Find where the given text appears and provide that cell's center as [x, y] coordinate. 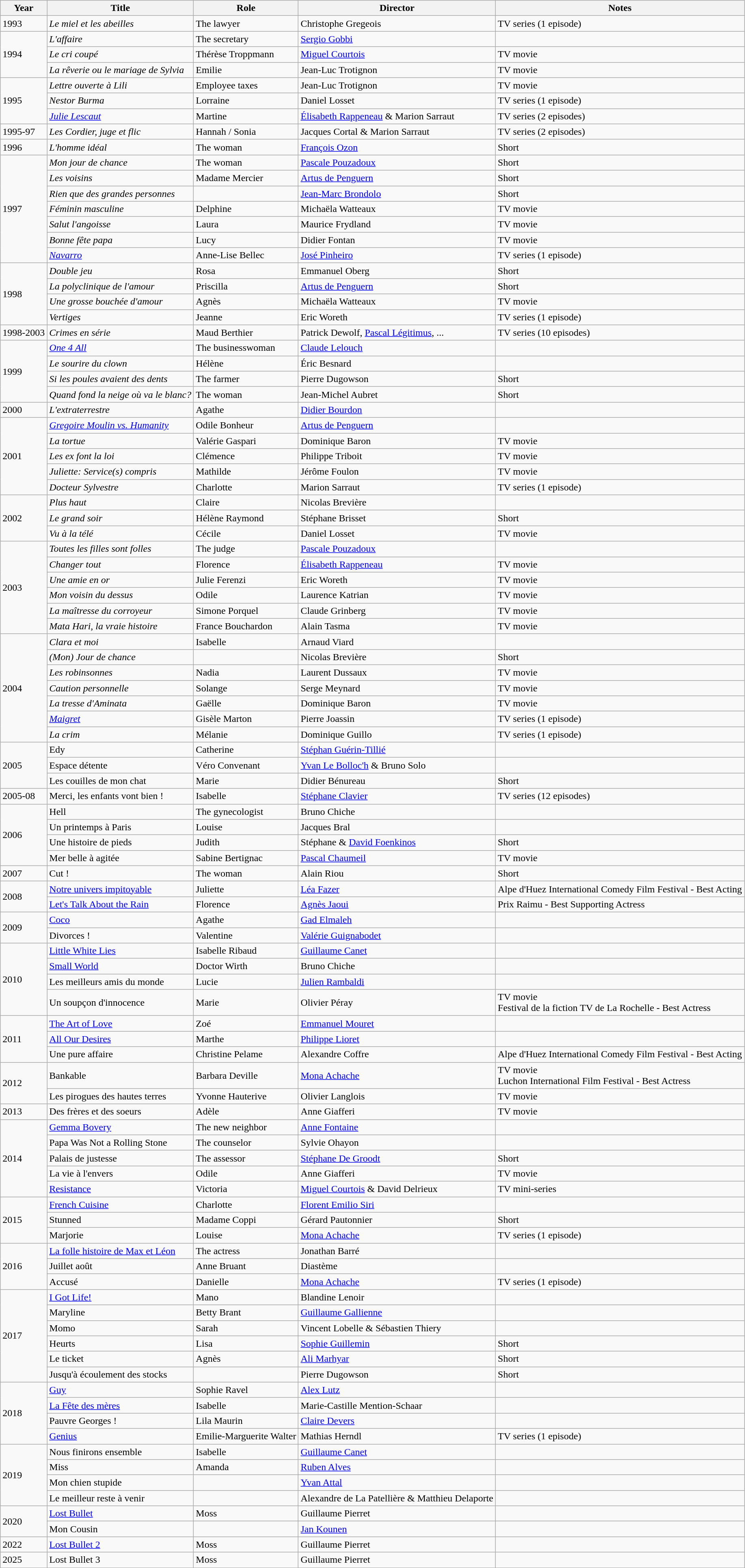
1998 [24, 294]
Crimes en série [120, 333]
Julie Ferenzi [246, 580]
Alex Lutz [397, 1390]
Dominique Guillo [397, 734]
Lettre ouverte à Lili [120, 85]
Yvonne Hauterive [246, 1096]
Pierre Joassin [397, 719]
2013 [24, 1112]
2020 [24, 1521]
Heurts [120, 1343]
2008 [24, 896]
Jean-Michel Aubret [397, 394]
Éric Besnard [397, 363]
Lila Maurin [246, 1421]
Notes [620, 8]
Papa Was Not a Rolling Stone [120, 1143]
Le grand soir [120, 518]
Juillet août [120, 1266]
2009 [24, 927]
Jérôme Foulon [397, 472]
TV mini-series [620, 1189]
Coco [120, 920]
Arnaud Viard [397, 641]
Mer belle à agitée [120, 858]
Yvan Attal [397, 1483]
Stunned [120, 1220]
José Pinheiro [397, 255]
Maurice Frydland [397, 225]
Resistance [120, 1189]
Une amie en or [120, 580]
1996 [24, 147]
Little White Lies [120, 951]
Small World [120, 966]
Director [397, 8]
Féminin masculine [120, 209]
Gemma Bovery [120, 1127]
Christine Pelame [246, 1054]
TV movieFestival de la fiction TV de La Rochelle - Best Actress [620, 1003]
Mathias Herndl [397, 1436]
Mon jour de chance [120, 162]
Élisabeth Rappeneau & Marion Sarraut [397, 116]
Betty Brant [246, 1313]
The businesswoman [246, 348]
La tortue [120, 441]
The assessor [246, 1158]
Agnès Jaoui [397, 904]
Le sourire du clown [120, 363]
Mathilde [246, 472]
Changer tout [120, 564]
Marie-Castille Mention-Schaar [397, 1405]
Marion Sarraut [397, 487]
Lorraine [246, 101]
Plus haut [120, 503]
Valérie Guignabodet [397, 935]
Juliette [246, 889]
Vu à la télé [120, 533]
Doctor Wirth [246, 966]
Stéphane Clavier [397, 796]
1995 [24, 101]
Didier Bourdon [397, 410]
2015 [24, 1220]
2006 [24, 835]
Lucy [246, 240]
Une grosse bouchée d'amour [120, 302]
Jacques Cortal & Marion Sarraut [397, 132]
Stéphane & David Foenkinos [397, 842]
1997 [24, 209]
Laura [246, 225]
Edy [120, 750]
Lost Bullet 3 [120, 1560]
Mata Hari, la vraie histoire [120, 626]
La polyclinique de l'amour [120, 286]
Philippe Lioret [397, 1039]
La folle histoire de Max et Léon [120, 1251]
Olivier Langlois [397, 1096]
Victoria [246, 1189]
Un printemps à Paris [120, 827]
Year [24, 8]
Odile Bonheur [246, 425]
Thérèse Troppmann [246, 54]
Gérard Pautonnier [397, 1220]
Serge Meynard [397, 688]
Palais de justesse [120, 1158]
Claire [246, 503]
Christophe Gregeois [397, 24]
Double jeu [120, 271]
The gynecologist [246, 812]
1999 [24, 371]
The judge [246, 549]
Maigret [120, 719]
Role [246, 8]
Maryline [120, 1313]
Marthe [246, 1039]
Mon chien stupide [120, 1483]
Gregoire Moulin vs. Humanity [120, 425]
L'affaire [120, 39]
Guillaume Gallienne [397, 1313]
Diastème [397, 1266]
Priscilla [246, 286]
Valentine [246, 935]
François Ozon [397, 147]
Danielle [246, 1282]
Nadia [246, 672]
Sylvie Ohayon [397, 1143]
2019 [24, 1475]
La rêverie ou le mariage de Sylvia [120, 70]
Hélène Raymond [246, 518]
Les pirogues des hautes terres [120, 1096]
Rien que des grandes personnes [120, 194]
Anne Fontaine [397, 1127]
2014 [24, 1158]
Mélanie [246, 734]
Isabelle Ribaud [246, 951]
1994 [24, 54]
Vincent Lobelle & Sébastien Thiery [397, 1328]
Une histoire de pieds [120, 842]
Bankable [120, 1075]
Valérie Gaspari [246, 441]
Mano [246, 1297]
Laurent Dussaux [397, 672]
Miguel Courtois & David Delrieux [397, 1189]
The new neighbor [246, 1127]
Gad Elmaleh [397, 920]
Anne-Lise Bellec [246, 255]
Catherine [246, 750]
Nous finirons ensemble [120, 1451]
Blandine Lenoir [397, 1297]
2000 [24, 410]
Sophie Ravel [246, 1390]
Patrick Dewolf, Pascal Légitimus, ... [397, 333]
(Mon) Jour de chance [120, 657]
Adèle [246, 1112]
Maud Berthier [246, 333]
Claude Lelouch [397, 348]
Miss [120, 1467]
Accusé [120, 1282]
Notre univers impitoyable [120, 889]
Merci, les enfants vont bien ! [120, 796]
Lost Bullet 2 [120, 1544]
Sarah [246, 1328]
TV series (12 episodes) [620, 796]
Lucie [246, 982]
Emilie-Marguerite Walter [246, 1436]
Amanda [246, 1467]
Le meilleur reste à venir [120, 1498]
Alain Riou [397, 873]
2005-08 [24, 796]
Gisèle Marton [246, 719]
2007 [24, 873]
Employee taxes [246, 85]
Clara et moi [120, 641]
1998-2003 [24, 333]
Lisa [246, 1343]
Genius [120, 1436]
Les meilleurs amis du monde [120, 982]
Hannah / Sonia [246, 132]
The farmer [246, 379]
Véro Convenant [246, 765]
Emmanuel Oberg [397, 271]
Salut l'angoisse [120, 225]
Navarro [120, 255]
Quand fond la neige où va le blanc? [120, 394]
Pauvre Georges ! [120, 1421]
Julien Rambaldi [397, 982]
L'homme idéal [120, 147]
Simone Porquel [246, 611]
Pascal Chaumeil [397, 858]
Yvan Le Bolloc'h & Bruno Solo [397, 765]
Les ex font la loi [120, 456]
Espace détente [120, 765]
The secretary [246, 39]
Stéphane De Groodt [397, 1158]
Prix Raimu - Best Supporting Actress [620, 904]
Emmanuel Mouret [397, 1024]
Jacques Bral [397, 827]
I Got Life! [120, 1297]
Les Cordier, juge et flic [120, 132]
2012 [24, 1083]
Toutes les filles sont folles [120, 549]
Madame Mercier [246, 178]
Mon voisin du dessus [120, 595]
2001 [24, 456]
Florent Emilio Siri [397, 1205]
The counselor [246, 1143]
Nestor Burma [120, 101]
Ruben Alves [397, 1467]
Jan Kounen [397, 1529]
Didier Bénureau [397, 781]
Olivier Péray [397, 1003]
La tresse d'Aminata [120, 704]
Alexandre Coffre [397, 1054]
Le miel et les abeilles [120, 24]
The lawyer [246, 24]
Jusqu'à écoulement des stocks [120, 1374]
Cut ! [120, 873]
2005 [24, 765]
Stéphane Brisset [397, 518]
Une pure affaire [120, 1054]
Claude Grinberg [397, 611]
The Art of Love [120, 1024]
2018 [24, 1413]
Martine [246, 116]
Caution personnelle [120, 688]
Anne Bruant [246, 1266]
Momo [120, 1328]
Hélène [246, 363]
Claire Devers [397, 1421]
Marjorie [120, 1235]
Didier Fontan [397, 240]
Let's Talk About the Rain [120, 904]
La vie à l'envers [120, 1173]
2002 [24, 518]
Jonathan Barré [397, 1251]
One 4 All [120, 348]
2004 [24, 688]
Solange [246, 688]
Madame Coppi [246, 1220]
Jeanne [246, 317]
1995-97 [24, 132]
Stéphan Guérin-Tillié [397, 750]
Zoé [246, 1024]
Cécile [246, 533]
Les couilles de mon chat [120, 781]
Julie Lescaut [120, 116]
Laurence Katrian [397, 595]
Juliette: Service(s) compris [120, 472]
Delphine [246, 209]
Barbara Deville [246, 1075]
Philippe Triboit [397, 456]
Lost Bullet [120, 1514]
2016 [24, 1266]
2025 [24, 1560]
TV series (10 episodes) [620, 333]
France Bouchardon [246, 626]
2003 [24, 587]
L'extraterrestre [120, 410]
Les voisins [120, 178]
Clémence [246, 456]
Gaëlle [246, 704]
Vertiges [120, 317]
Des frères et des soeurs [120, 1112]
1993 [24, 24]
Si les poules avaient des dents [120, 379]
Un soupçon d'innocence [120, 1003]
Guy [120, 1390]
Rosa [246, 271]
La maîtresse du corroyeur [120, 611]
Docteur Sylvestre [120, 487]
Jean-Marc Brondolo [397, 194]
Ali Marhyar [397, 1359]
2010 [24, 979]
Le cri coupé [120, 54]
Hell [120, 812]
2022 [24, 1544]
Judith [246, 842]
La Fête des mères [120, 1405]
2011 [24, 1039]
Léa Fazer [397, 889]
Mon Cousin [120, 1529]
Le ticket [120, 1359]
Emilie [246, 70]
Élisabeth Rappeneau [397, 564]
Divorces ! [120, 935]
La crim [120, 734]
Alexandre de La Patellière & Matthieu Delaporte [397, 1498]
Les robinsonnes [120, 672]
Sabine Bertignac [246, 858]
Alain Tasma [397, 626]
Miguel Courtois [397, 54]
Title [120, 8]
The actress [246, 1251]
Sophie Guillemin [397, 1343]
All Our Desires [120, 1039]
Bonne fête papa [120, 240]
French Cuisine [120, 1205]
TV movieLuchon International Film Festival - Best Actress [620, 1075]
Sergio Gobbi [397, 39]
2017 [24, 1336]
